Return the [X, Y] coordinate for the center point of the cell that contains the specified text.  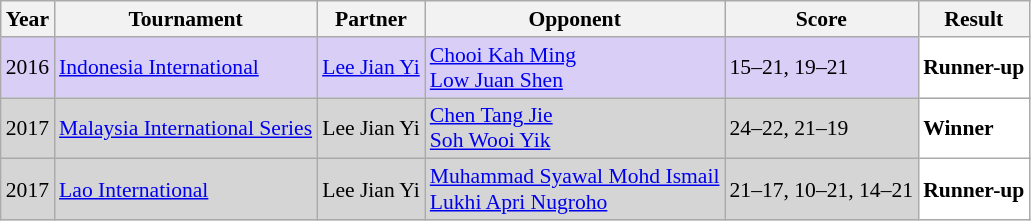
Muhammad Syawal Mohd Ismail Lukhi Apri Nugroho [575, 190]
Score [821, 19]
Chen Tang Jie Soh Wooi Yik [575, 128]
Winner [974, 128]
Indonesia International [186, 68]
Tournament [186, 19]
Opponent [575, 19]
Partner [371, 19]
Malaysia International Series [186, 128]
24–22, 21–19 [821, 128]
Lao International [186, 190]
2016 [28, 68]
Year [28, 19]
Result [974, 19]
15–21, 19–21 [821, 68]
Chooi Kah Ming Low Juan Shen [575, 68]
21–17, 10–21, 14–21 [821, 190]
